Locate the cell with the specified text and output its (x, y) center coordinate. 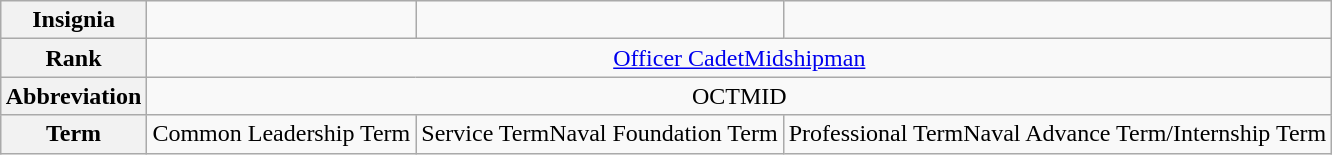
Term (74, 134)
Insignia (74, 20)
OCTMID (740, 96)
Abbreviation (74, 96)
Professional TermNaval Advance Term/Internship Term (1058, 134)
Officer CadetMidshipman (740, 58)
Common Leadership Term (282, 134)
Rank (74, 58)
Service TermNaval Foundation Term (600, 134)
